From the cell containing the given text, extract its center point as (x, y) coordinate. 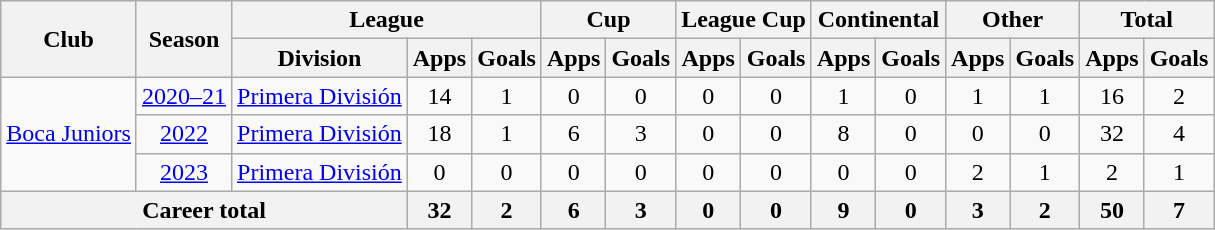
18 (439, 134)
2023 (184, 172)
2022 (184, 134)
Career total (204, 210)
50 (1112, 210)
Total (1147, 20)
Division (320, 58)
8 (843, 134)
Club (69, 39)
League (387, 20)
League Cup (744, 20)
7 (1179, 210)
Continental (878, 20)
4 (1179, 134)
Other (1013, 20)
16 (1112, 96)
Season (184, 39)
14 (439, 96)
Cup (608, 20)
2020–21 (184, 96)
9 (843, 210)
Boca Juniors (69, 134)
